Return (X, Y) of the center of cell containing provided text 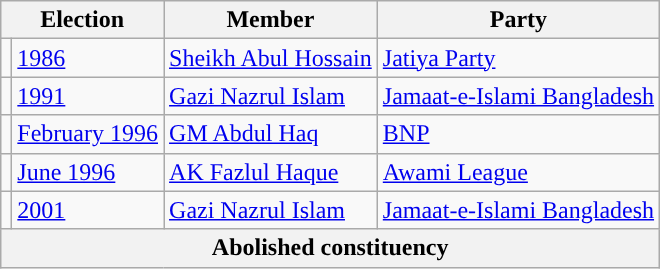
Sheikh Abul Hossain (271, 58)
1991 (88, 96)
June 1996 (88, 172)
Awami League (518, 172)
Member (271, 20)
February 1996 (88, 134)
Party (518, 20)
Jatiya Party (518, 58)
GM Abdul Haq (271, 134)
BNP (518, 134)
Abolished constituency (330, 248)
1986 (88, 58)
AK Fazlul Haque (271, 172)
2001 (88, 210)
Election (82, 20)
